Determine the (X, Y) coordinate at the center of the cell enclosing the given text.  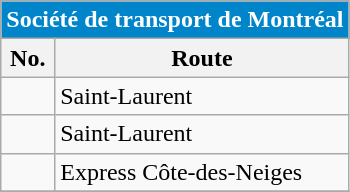
Société de transport de Montréal (175, 20)
No. (28, 58)
Route (202, 58)
Express Côte-des-Neiges (202, 172)
